Output the (X, Y) coordinate of the center of the cell containing the given text.  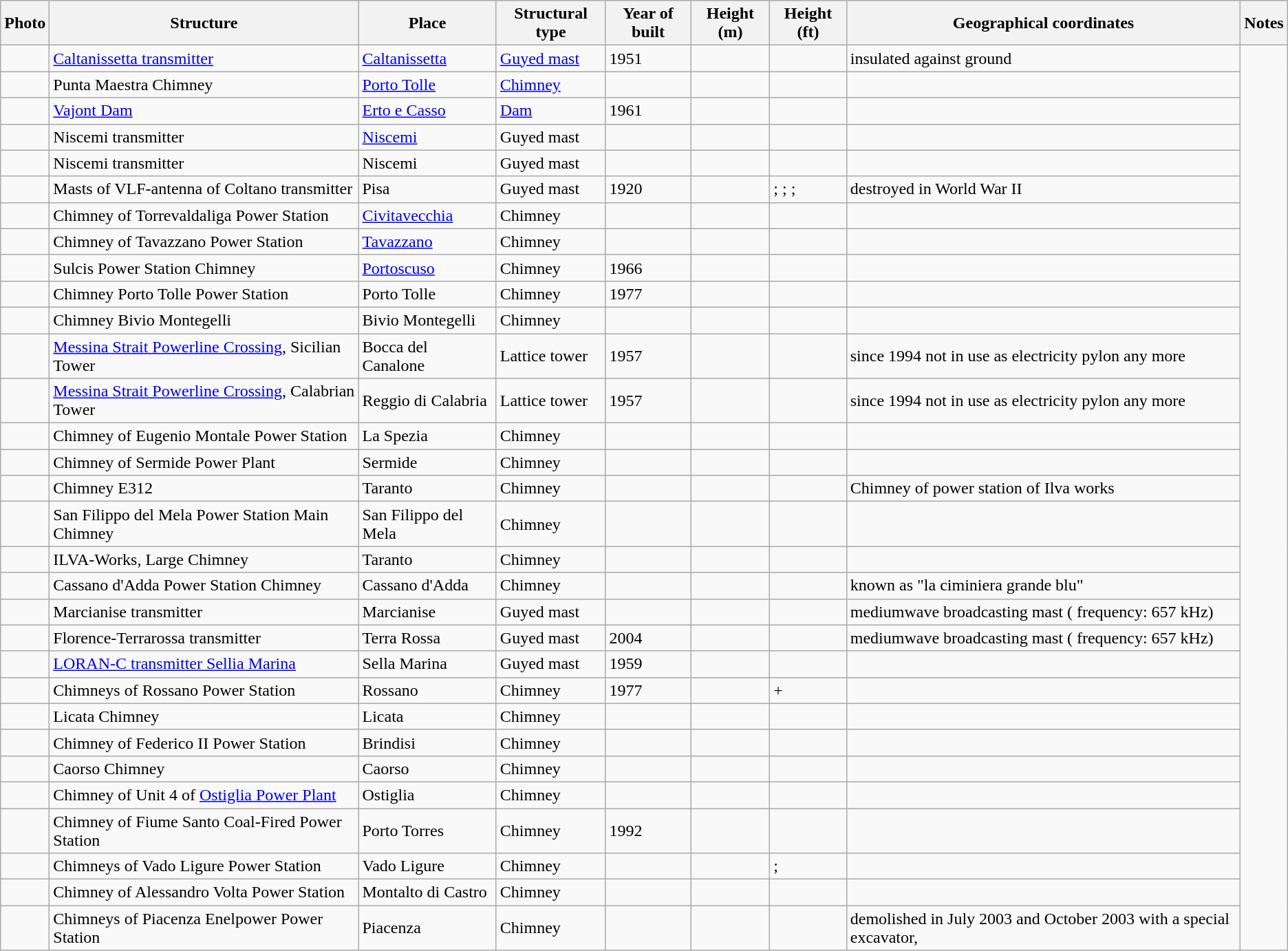
LORAN-C transmitter Sellia Marina (204, 664)
Florence-Terrarossa transmitter (204, 638)
Chimney of Torrevaldaliga Power Station (204, 215)
Punta Maestra Chimney (204, 85)
2004 (648, 638)
Chimney of power station of Ilva works (1043, 489)
Terra Rossa (427, 638)
Piacenza (427, 928)
Chimneys of Rossano Power Station (204, 690)
Chimney of Unit 4 of Ostiglia Power Plant (204, 795)
Licata (427, 716)
Sulcis Power Station Chimney (204, 268)
Sella Marina (427, 664)
Structure (204, 23)
Bivio Montegelli (427, 320)
Vado Ligure (427, 866)
San Filippo del Mela Power Station Main Chimney (204, 524)
Civitavecchia (427, 215)
Vajont Dam (204, 111)
San Filippo del Mela (427, 524)
Height (ft) (808, 23)
Notes (1264, 23)
Caltanissetta (427, 58)
Chimney of Eugenio Montale Power Station (204, 436)
Chimney of Alessandro Volta Power Station (204, 893)
Portoscuso (427, 268)
; ; ; (808, 189)
ILVA-Works, Large Chimney (204, 559)
Erto e Casso (427, 111)
Montalto di Castro (427, 893)
Chimney Porto Tolle Power Station (204, 294)
Chimney of Fiume Santo Coal-Fired Power Station (204, 830)
1961 (648, 111)
1966 (648, 268)
Bocca del Canalone (427, 355)
Porto Torres (427, 830)
Marcianise (427, 612)
Caorso (427, 769)
Messina Strait Powerline Crossing, Calabrian Tower (204, 400)
Masts of VLF-antenna of Coltano transmitter (204, 189)
Caorso Chimney (204, 769)
1992 (648, 830)
Sermide (427, 462)
Geographical coordinates (1043, 23)
Reggio di Calabria (427, 400)
Ostiglia (427, 795)
Height (m) (731, 23)
La Spezia (427, 436)
Tavazzano (427, 242)
Place (427, 23)
Cassano d'Adda (427, 586)
Chimney of Tavazzano Power Station (204, 242)
Chimneys of Vado Ligure Power Station (204, 866)
1920 (648, 189)
+ (808, 690)
Chimney of Federico II Power Station (204, 742)
destroyed in World War II (1043, 189)
known as "la ciminiera grande blu" (1043, 586)
Brindisi (427, 742)
1959 (648, 664)
Marcianise transmitter (204, 612)
Caltanissetta transmitter (204, 58)
Chimneys of Piacenza Enelpower Power Station (204, 928)
Pisa (427, 189)
Year of built (648, 23)
Chimney of Sermide Power Plant (204, 462)
Photo (25, 23)
Structural type (550, 23)
demolished in July 2003 and October 2003 with a special excavator, (1043, 928)
Rossano (427, 690)
; (808, 866)
Licata Chimney (204, 716)
Dam (550, 111)
Chimney E312 (204, 489)
Cassano d'Adda Power Station Chimney (204, 586)
Chimney Bivio Montegelli (204, 320)
1951 (648, 58)
Messina Strait Powerline Crossing, Sicilian Tower (204, 355)
insulated against ground (1043, 58)
